Provide the (X, Y) coordinate of the cell's center where the given text is located.  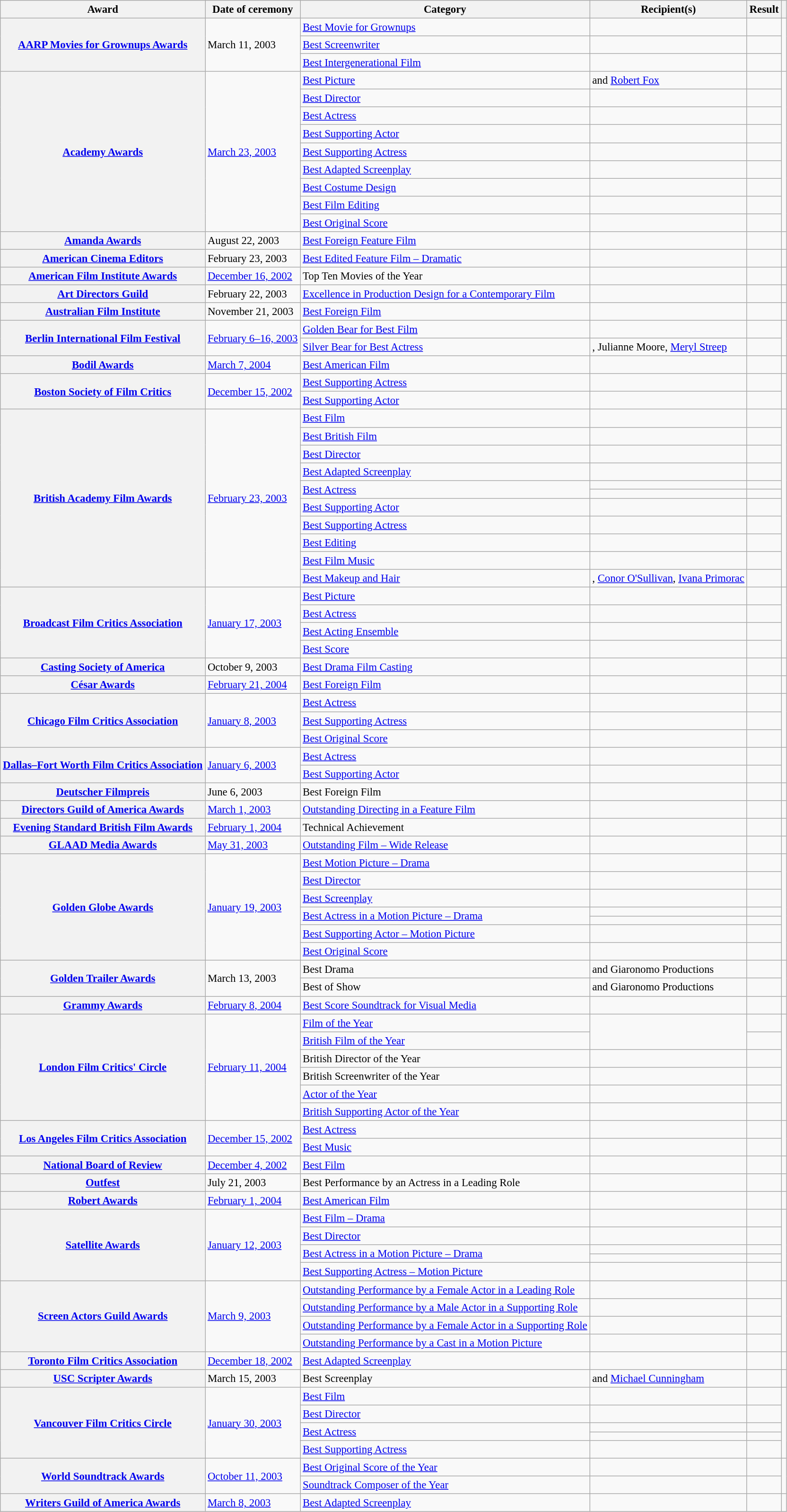
March 1, 2003 (253, 810)
January 19, 2003 (253, 907)
Boston Society of Film Critics (103, 392)
Golden Globe Awards (103, 907)
January 6, 2003 (253, 765)
Best Score (445, 649)
Best of Show (445, 988)
Writers Guild of America Awards (103, 1503)
Amanda Awards (103, 241)
Best Costume Design (445, 187)
February 21, 2004 (253, 685)
USC Scripter Awards (103, 1379)
American Film Institute Awards (103, 276)
Outstanding Performance by a Cast in a Motion Picture (445, 1343)
Silver Bear for Best Actress (445, 347)
Soundtrack Composer of the Year (445, 1485)
Outfest (103, 1183)
Golden Bear for Best Film (445, 330)
Best Film – Drama (445, 1218)
Excellence in Production Design for a Contemporary Film (445, 294)
Best Editing (445, 543)
Award (103, 9)
Actor of the Year (445, 1094)
January 8, 2003 (253, 721)
Recipient(s) (668, 9)
February 8, 2004 (253, 1005)
Date of ceremony (253, 9)
Best Performance by an Actress in a Leading Role (445, 1183)
Outstanding Directing in a Feature Film (445, 810)
and Robert Fox (668, 80)
Best British Film (445, 436)
Vancouver Film Critics Circle (103, 1423)
Academy Awards (103, 151)
Best Edited Feature Film – Dramatic (445, 258)
March 15, 2003 (253, 1379)
Screen Actors Guild Awards (103, 1316)
February 11, 2004 (253, 1067)
Film of the Year (445, 1023)
Broadcast Film Critics Association (103, 623)
Australian Film Institute (103, 312)
March 8, 2003 (253, 1503)
Dallas–Fort Worth Film Critics Association (103, 765)
Best Original Score of the Year (445, 1468)
GLAAD Media Awards (103, 845)
February 22, 2003 (253, 294)
January 30, 2003 (253, 1423)
, Conor O'Sullivan, Ivana Primorac (668, 578)
Robert Awards (103, 1201)
Best Acting Ensemble (445, 632)
Category (445, 9)
October 9, 2003 (253, 667)
March 9, 2003 (253, 1316)
British Supporting Actor of the Year (445, 1112)
March 7, 2004 (253, 365)
Best Makeup and Hair (445, 578)
Best Score Soundtrack for Visual Media (445, 1005)
Golden Trailer Awards (103, 978)
Best Supporting Actress – Motion Picture (445, 1272)
Best Music (445, 1147)
César Awards (103, 685)
British Screenwriter of the Year (445, 1076)
British Director of the Year (445, 1058)
November 21, 2003 (253, 312)
Evening Standard British Film Awards (103, 827)
March 23, 2003 (253, 151)
Outstanding Film – Wide Release (445, 845)
British Film of the Year (445, 1040)
Art Directors Guild (103, 294)
October 11, 2003 (253, 1477)
Best Movie for Grownups (445, 27)
December 4, 2002 (253, 1165)
June 6, 2003 (253, 792)
May 31, 2003 (253, 845)
July 21, 2003 (253, 1183)
Bodil Awards (103, 365)
Outstanding Performance by a Female Actor in a Supporting Role (445, 1325)
British Academy Film Awards (103, 498)
Best Intergenerational Film (445, 63)
January 12, 2003 (253, 1245)
December 16, 2002 (253, 276)
Directors Guild of America Awards (103, 810)
February 6–16, 2003 (253, 339)
Satellite Awards (103, 1245)
January 17, 2003 (253, 623)
Best Film Editing (445, 205)
Grammy Awards (103, 1005)
March 11, 2003 (253, 45)
Best Foreign Feature Film (445, 241)
Toronto Film Critics Association (103, 1361)
Outstanding Performance by a Female Actor in a Leading Role (445, 1290)
World Soundtrack Awards (103, 1477)
, Julianne Moore, Meryl Streep (668, 347)
Outstanding Performance by a Male Actor in a Supporting Role (445, 1307)
Result (764, 9)
March 13, 2003 (253, 978)
Berlin International Film Festival (103, 339)
Best Motion Picture – Drama (445, 863)
AARP Movies for Grownups Awards (103, 45)
Casting Society of America (103, 667)
August 22, 2003 (253, 241)
Technical Achievement (445, 827)
Best Drama Film Casting (445, 667)
Best Drama (445, 970)
Best Film Music (445, 560)
London Film Critics' Circle (103, 1067)
Top Ten Movies of the Year (445, 276)
Best Screenwriter (445, 45)
and Michael Cunningham (668, 1379)
Chicago Film Critics Association (103, 721)
December 18, 2002 (253, 1361)
Best Supporting Actor – Motion Picture (445, 934)
National Board of Review (103, 1165)
American Cinema Editors (103, 258)
Deutscher Filmpreis (103, 792)
Los Angeles Film Critics Association (103, 1138)
